Output the [x, y] coordinate of the center of the cell containing the given text.  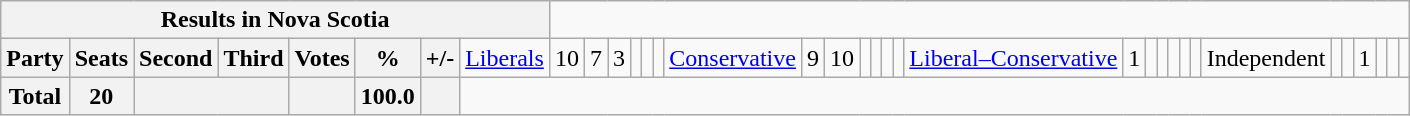
100.0 [388, 96]
7 [596, 58]
Independent [1266, 58]
Total [35, 96]
Liberals [505, 58]
Conservative [733, 58]
9 [812, 58]
% [388, 58]
Seats [101, 58]
Third [254, 58]
Liberal–Conservative [1014, 58]
+/- [440, 58]
Second [176, 58]
3 [620, 58]
20 [101, 96]
Results in Nova Scotia [276, 20]
Party [35, 58]
Votes [322, 58]
